Return the (X, Y) coordinate for the center point of the cell that contains the specified text.  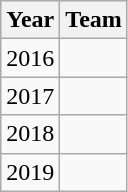
2019 (30, 172)
2017 (30, 96)
Team (94, 20)
2018 (30, 134)
2016 (30, 58)
Year (30, 20)
